Extract the (x, y) coordinate from the center of the cell holding the provided text.  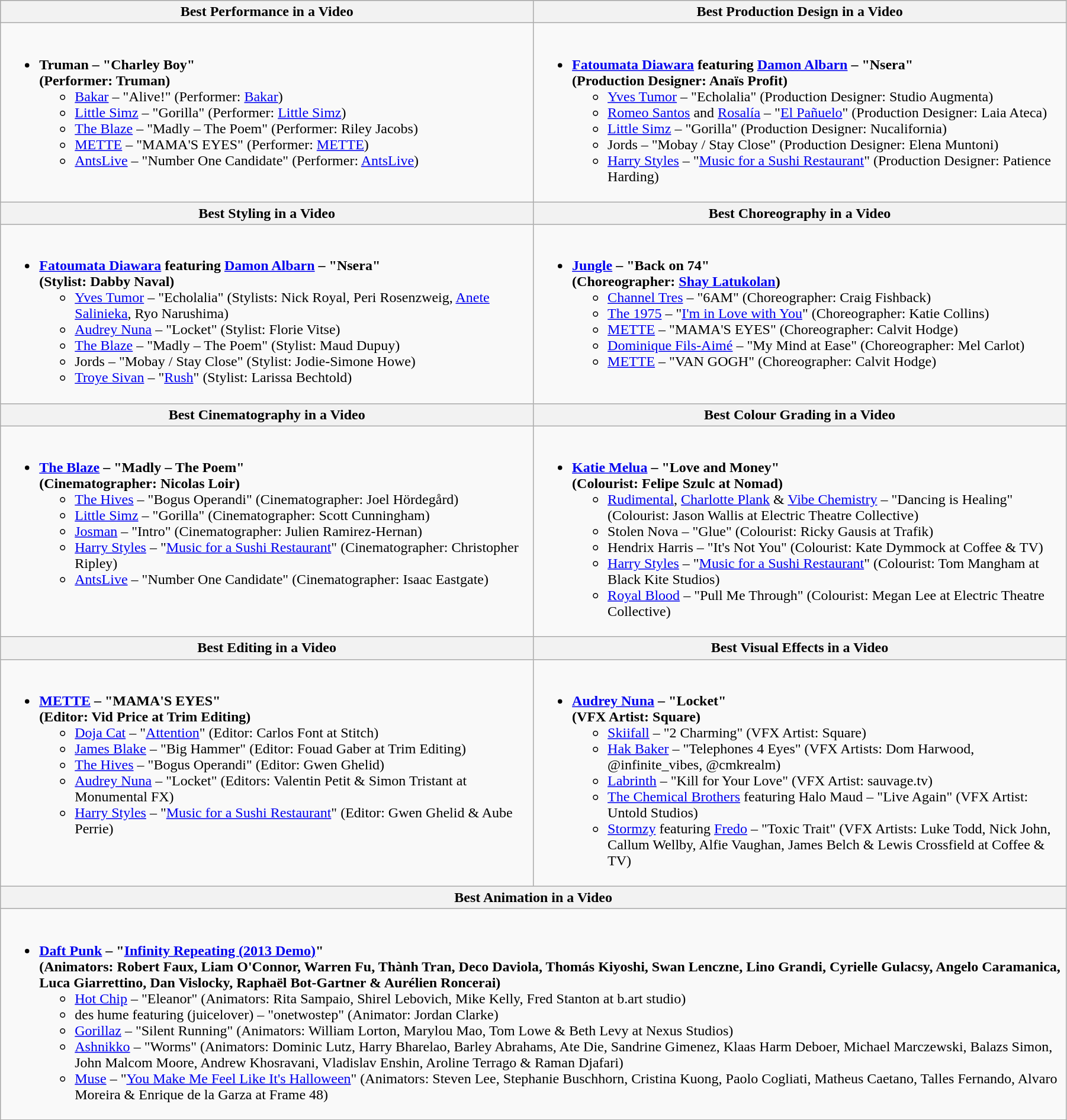
Best Choreography in a Video (800, 213)
Best Styling in a Video (267, 213)
Best Colour Grading in a Video (800, 415)
Best Animation in a Video (533, 897)
Best Performance in a Video (267, 12)
Best Production Design in a Video (800, 12)
Best Cinematography in a Video (267, 415)
Best Visual Effects in a Video (800, 648)
Best Editing in a Video (267, 648)
